Extract the [X, Y] coordinate from the center of the cell holding the provided text.  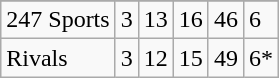
6 [260, 20]
15 [190, 58]
6* [260, 58]
Rivals [58, 58]
49 [226, 58]
12 [156, 58]
247 Sports [58, 20]
16 [190, 20]
13 [156, 20]
46 [226, 20]
